Determine the (X, Y) coordinate at the center of the cell enclosing the given text.  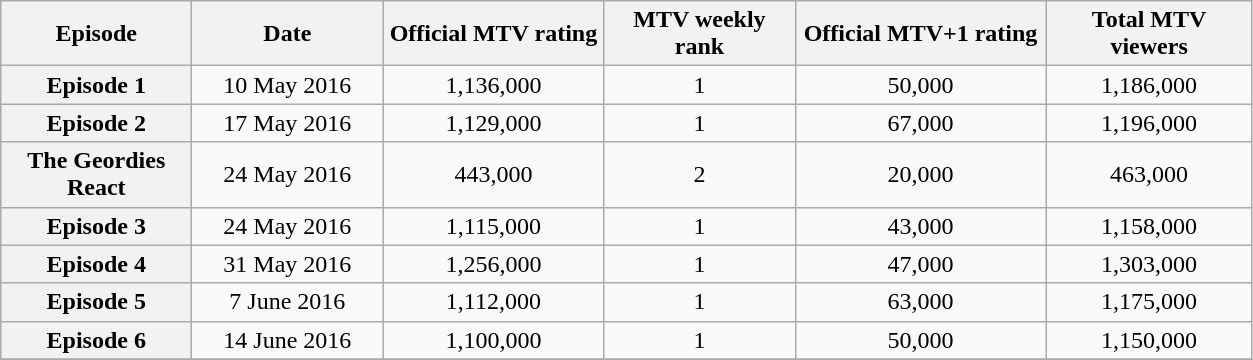
1,129,000 (494, 123)
20,000 (920, 174)
Official MTV rating (494, 34)
10 May 2016 (288, 85)
1,158,000 (1149, 226)
MTV weekly rank (700, 34)
443,000 (494, 174)
1,175,000 (1149, 302)
67,000 (920, 123)
63,000 (920, 302)
Total MTV viewers (1149, 34)
463,000 (1149, 174)
Date (288, 34)
47,000 (920, 264)
Episode 2 (96, 123)
Episode 1 (96, 85)
Episode (96, 34)
7 June 2016 (288, 302)
17 May 2016 (288, 123)
1,303,000 (1149, 264)
1,196,000 (1149, 123)
31 May 2016 (288, 264)
1,112,000 (494, 302)
Episode 5 (96, 302)
1,150,000 (1149, 340)
14 June 2016 (288, 340)
1,186,000 (1149, 85)
43,000 (920, 226)
Episode 4 (96, 264)
1,136,000 (494, 85)
1,256,000 (494, 264)
Official MTV+1 rating (920, 34)
Episode 6 (96, 340)
The Geordies React (96, 174)
1,100,000 (494, 340)
Episode 3 (96, 226)
1,115,000 (494, 226)
2 (700, 174)
